Extract the (x, y) coordinate from the center of the cell holding the provided text.  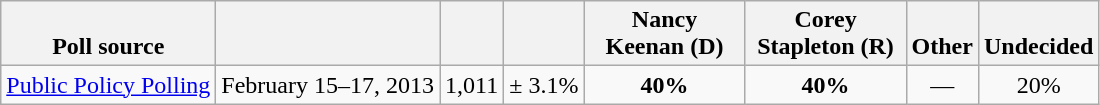
± 3.1% (544, 85)
CoreyStapleton (R) (826, 34)
Undecided (1038, 34)
NancyKeenan (D) (664, 34)
February 15–17, 2013 (328, 85)
1,011 (472, 85)
20% (1038, 85)
Public Policy Polling (108, 85)
Poll source (108, 34)
— (942, 85)
Other (942, 34)
